Pinpoint the cell where the given text exists, returning its [X, Y] midpoint coordinate. 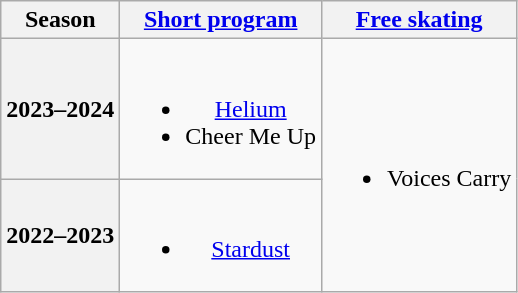
Free skating [420, 20]
Voices Carry [420, 166]
2023–2024 [60, 109]
Stardust [221, 236]
2022–2023 [60, 236]
Short program [221, 20]
Helium Cheer Me Up [221, 109]
Season [60, 20]
